Identify which cell holds the provided text, then report its (x, y) central coordinate. 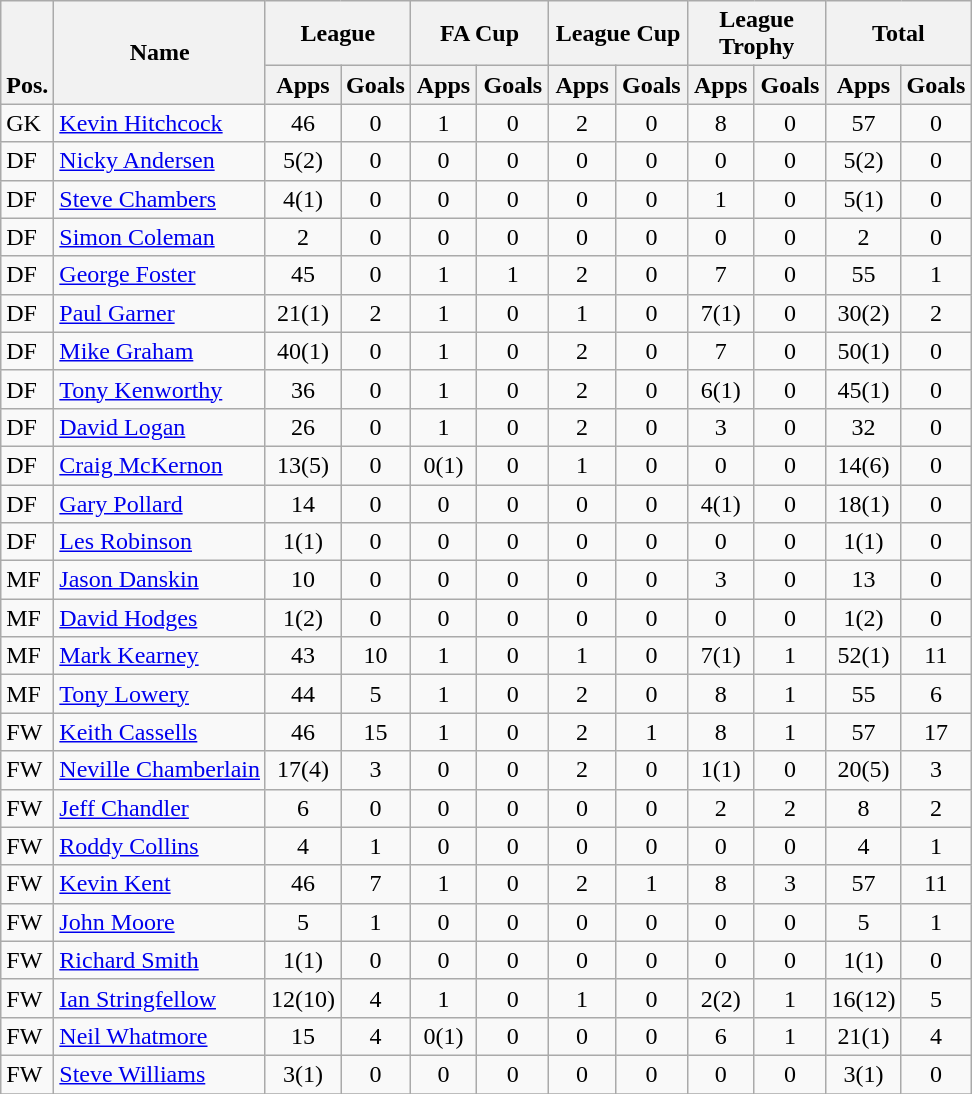
Les Robinson (160, 542)
Kevin Kent (160, 884)
12(10) (302, 998)
Craig McKernon (160, 465)
Mike Graham (160, 351)
30(2) (864, 313)
14 (302, 503)
Paul Garner (160, 313)
6(1) (720, 389)
Pos. (28, 52)
Tony Lowery (160, 694)
32 (864, 427)
Keith Cassells (160, 732)
League Cup (618, 34)
Ian Stringfellow (160, 998)
Mark Kearney (160, 656)
Tony Kenworthy (160, 389)
Jeff Chandler (160, 808)
18(1) (864, 503)
David Logan (160, 427)
44 (302, 694)
Jason Danskin (160, 580)
George Foster (160, 275)
40(1) (302, 351)
2(2) (720, 998)
Steve Chambers (160, 199)
John Moore (160, 922)
Steve Williams (160, 1074)
League (338, 34)
20(5) (864, 770)
36 (302, 389)
Neville Chamberlain (160, 770)
FA Cup (480, 34)
Neil Whatmore (160, 1036)
17 (936, 732)
GK (28, 123)
Simon Coleman (160, 237)
43 (302, 656)
Roddy Collins (160, 846)
52(1) (864, 656)
David Hodges (160, 618)
50(1) (864, 351)
17(4) (302, 770)
Richard Smith (160, 960)
Kevin Hitchcock (160, 123)
26 (302, 427)
14(6) (864, 465)
Nicky Andersen (160, 161)
16(12) (864, 998)
Gary Pollard (160, 503)
League Trophy (756, 34)
45(1) (864, 389)
13 (864, 580)
5(1) (864, 199)
13(5) (302, 465)
45 (302, 275)
Total (898, 34)
Name (160, 52)
